Search for the cell housing the specified text and yield its (x, y) center coordinate. 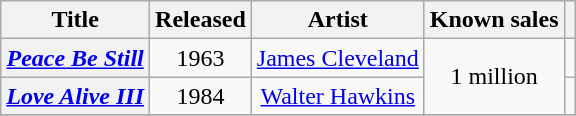
Known sales (494, 20)
Artist (338, 20)
Released (201, 20)
Peace Be Still (76, 58)
James Cleveland (338, 58)
1984 (201, 96)
Title (76, 20)
1963 (201, 58)
1 million (494, 77)
Love Alive III (76, 96)
Walter Hawkins (338, 96)
